Locate the cell with the specified text and output its [X, Y] center coordinate. 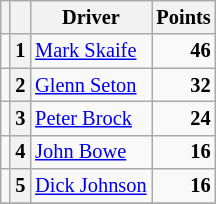
Peter Brock [90, 118]
4 [20, 152]
Mark Skaife [90, 51]
3 [20, 118]
46 [184, 51]
5 [20, 186]
Points [184, 17]
John Bowe [90, 152]
Driver [90, 17]
2 [20, 85]
1 [20, 51]
32 [184, 85]
Dick Johnson [90, 186]
24 [184, 118]
Glenn Seton [90, 85]
